Capture the cell that displays the provided text and extract its (x, y) central coordinate. 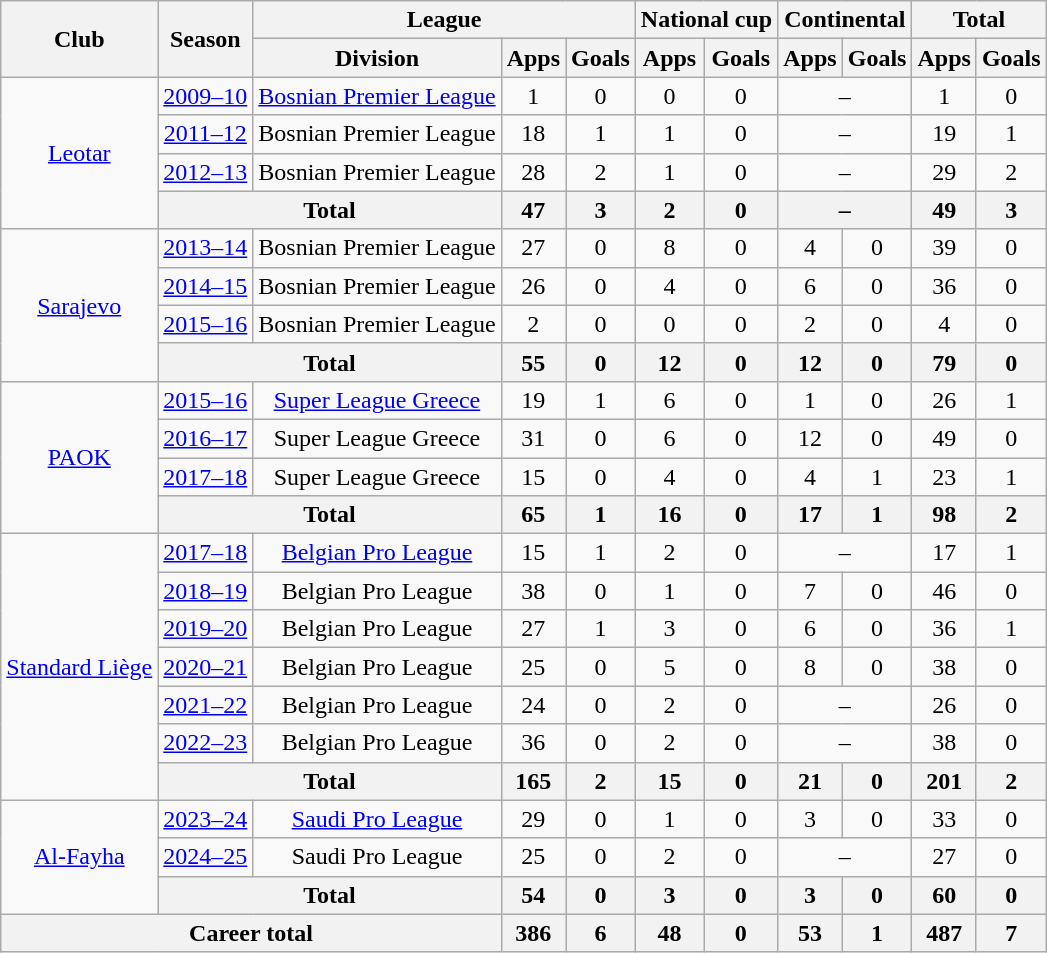
Division (377, 58)
386 (533, 933)
2024–25 (206, 857)
60 (944, 895)
201 (944, 781)
39 (944, 248)
2009–10 (206, 96)
Sarajevo (80, 305)
79 (944, 362)
2013–14 (206, 248)
Standard Liège (80, 667)
Continental (845, 20)
National cup (706, 20)
2012–13 (206, 172)
2019–20 (206, 629)
24 (533, 705)
47 (533, 210)
31 (533, 438)
2018–19 (206, 591)
League (444, 20)
33 (944, 819)
5 (669, 667)
Leotar (80, 153)
48 (669, 933)
28 (533, 172)
55 (533, 362)
PAOK (80, 457)
2016–17 (206, 438)
53 (810, 933)
487 (944, 933)
165 (533, 781)
54 (533, 895)
2021–22 (206, 705)
Club (80, 39)
2014–15 (206, 286)
21 (810, 781)
2023–24 (206, 819)
Season (206, 39)
98 (944, 515)
23 (944, 477)
2020–21 (206, 667)
Career total (251, 933)
2022–23 (206, 743)
2011–12 (206, 134)
16 (669, 515)
18 (533, 134)
65 (533, 515)
Al-Fayha (80, 857)
46 (944, 591)
